Scan for the cell matching the given text and deliver its (X, Y) coordinate at center. 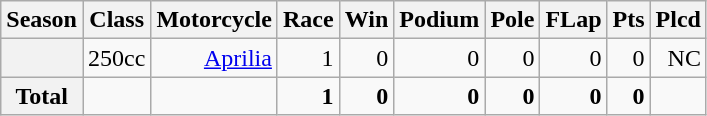
Total (42, 96)
Win (366, 20)
FLap (574, 20)
Class (116, 20)
Aprilia (214, 58)
Pole (512, 20)
Season (42, 20)
Race (308, 20)
Plcd (678, 20)
NC (678, 58)
Pts (628, 20)
Podium (440, 20)
Motorcycle (214, 20)
250cc (116, 58)
